For the text-containing cell, return its midpoint in [X, Y] coordinate format. 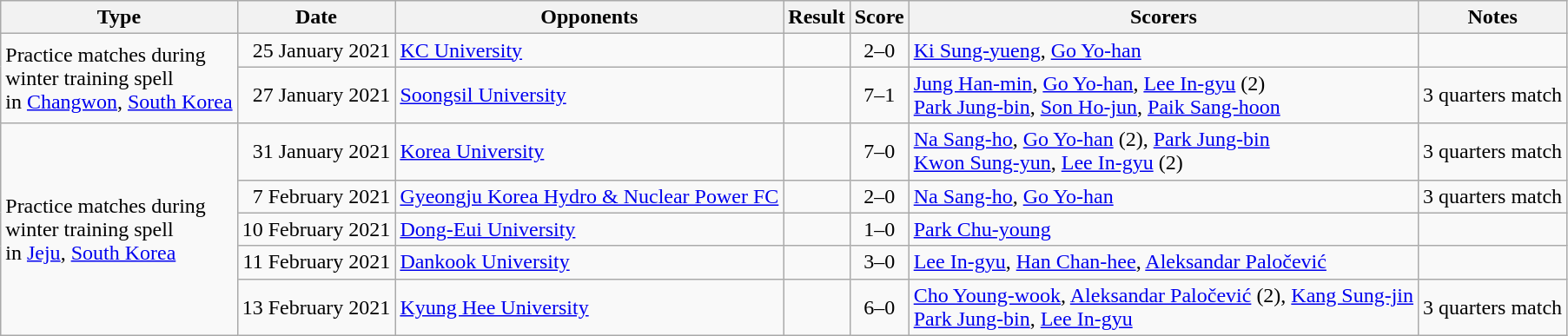
10 February 2021 [316, 229]
Notes [1492, 17]
Type [119, 17]
Result [817, 17]
27 January 2021 [316, 96]
Korea University [589, 151]
Dong-Eui University [589, 229]
13 February 2021 [316, 307]
Dankook University [589, 262]
Lee In-gyu, Han Chan-hee, Aleksandar Paločević [1163, 262]
Park Chu-young [1163, 229]
Jung Han-min, Go Yo-han, Lee In-gyu (2) Park Jung-bin, Son Ho-jun, Paik Sang-hoon [1163, 96]
Opponents [589, 17]
7–1 [879, 96]
Score [879, 17]
Date [316, 17]
Na Sang-ho, Go Yo-han (2), Park Jung-bin Kwon Sung-yun, Lee In-gyu (2) [1163, 151]
31 January 2021 [316, 151]
7–0 [879, 151]
Ki Sung-yueng, Go Yo-han [1163, 50]
1–0 [879, 229]
Kyung Hee University [589, 307]
Soongsil University [589, 96]
6–0 [879, 307]
11 February 2021 [316, 262]
KC University [589, 50]
Cho Young-wook, Aleksandar Paločević (2), Kang Sung-jin Park Jung-bin, Lee In-gyu [1163, 307]
Practice matches duringwinter training spell in Changwon, South Korea [119, 78]
Gyeongju Korea Hydro & Nuclear Power FC [589, 196]
25 January 2021 [316, 50]
3–0 [879, 262]
Scorers [1163, 17]
7 February 2021 [316, 196]
Practice matches duringwinter training spell in Jeju, South Korea [119, 229]
Na Sang-ho, Go Yo-han [1163, 196]
